Return the [X, Y] coordinate for the center point of the cell that contains the specified text.  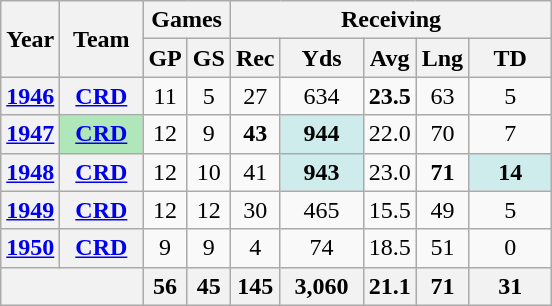
GS [208, 58]
14 [510, 172]
GP [165, 58]
51 [442, 248]
Lng [442, 58]
3,060 [322, 286]
74 [322, 248]
11 [165, 96]
1949 [30, 210]
23.0 [390, 172]
Games [186, 20]
30 [255, 210]
56 [165, 286]
Year [30, 39]
45 [208, 286]
0 [510, 248]
10 [208, 172]
1950 [30, 248]
27 [255, 96]
70 [442, 134]
TD [510, 58]
23.5 [390, 96]
Rec [255, 58]
1947 [30, 134]
4 [255, 248]
22.0 [390, 134]
15.5 [390, 210]
43 [255, 134]
944 [322, 134]
634 [322, 96]
465 [322, 210]
31 [510, 286]
Yds [322, 58]
7 [510, 134]
1948 [30, 172]
Receiving [390, 20]
49 [442, 210]
18.5 [390, 248]
41 [255, 172]
Team [102, 39]
Avg [390, 58]
943 [322, 172]
21.1 [390, 286]
1946 [30, 96]
63 [442, 96]
145 [255, 286]
